Locate the cell with the specified text and output its [X, Y] center coordinate. 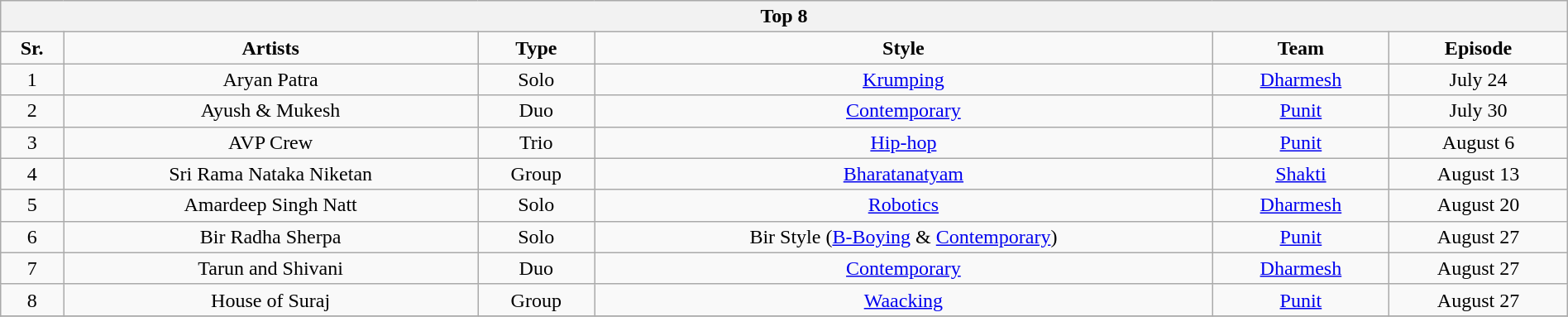
Ayush & Mukesh [271, 111]
Artists [271, 48]
8 [32, 300]
Sr. [32, 48]
7 [32, 268]
Bharatanatyam [903, 174]
5 [32, 205]
August 20 [1479, 205]
Hip-hop [903, 142]
2 [32, 111]
House of Suraj [271, 300]
August 13 [1479, 174]
3 [32, 142]
Top 8 [784, 17]
Krumping [903, 79]
Tarun and Shivani [271, 268]
Team [1301, 48]
Robotics [903, 205]
Shakti [1301, 174]
Style [903, 48]
4 [32, 174]
Episode [1479, 48]
Waacking [903, 300]
August 6 [1479, 142]
6 [32, 237]
Type [536, 48]
Aryan Patra [271, 79]
AVP Crew [271, 142]
1 [32, 79]
Bir Style (B-Boying & Contemporary) [903, 237]
Amardeep Singh Natt [271, 205]
July 30 [1479, 111]
Bir Radha Sherpa [271, 237]
Trio [536, 142]
Sri Rama Nataka Niketan [271, 174]
July 24 [1479, 79]
